Return [x, y] of the center of cell containing provided text 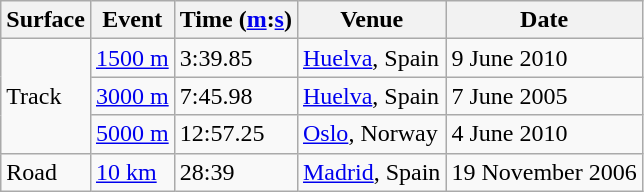
Venue [371, 20]
28:39 [236, 172]
4 June 2010 [544, 134]
3000 m [132, 96]
1500 m [132, 58]
Madrid, Spain [371, 172]
7 June 2005 [544, 96]
10 km [132, 172]
19 November 2006 [544, 172]
Surface [46, 20]
12:57.25 [236, 134]
Track [46, 96]
5000 m [132, 134]
7:45.98 [236, 96]
9 June 2010 [544, 58]
Time (m:s) [236, 20]
Date [544, 20]
Oslo, Norway [371, 134]
Road [46, 172]
Event [132, 20]
3:39.85 [236, 58]
